Scan for the cell matching the given text and deliver its (X, Y) coordinate at center. 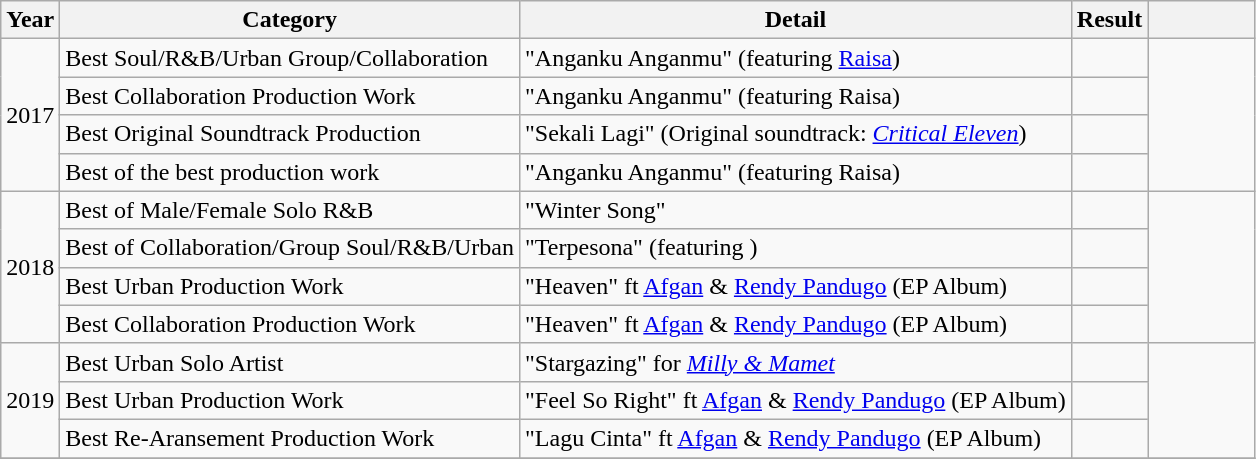
"Terpesona" (featuring ) (796, 248)
2017 (30, 115)
"Sekali Lagi" (Original soundtrack: Critical Eleven) (796, 134)
Best Soul/R&B/Urban Group/Collaboration (290, 58)
Best of Male/Female Solo R&B (290, 210)
2018 (30, 267)
Category (290, 20)
"Lagu Cinta" ft Afgan & Rendy Pandugo (EP Album) (796, 438)
Best Urban Solo Artist (290, 362)
"Stargazing" for Milly & Mamet (796, 362)
Year (30, 20)
Best Original Soundtrack Production (290, 134)
Result (1109, 20)
Detail (796, 20)
"Winter Song" (796, 210)
2019 (30, 400)
"Feel So Right" ft Afgan & Rendy Pandugo (EP Album) (796, 400)
Best of Collaboration/Group Soul/R&B/Urban (290, 248)
Best of the best production work (290, 172)
Best Re-Aransement Production Work (290, 438)
